Return the [X, Y] coordinate for the center point of the cell that contains the specified text.  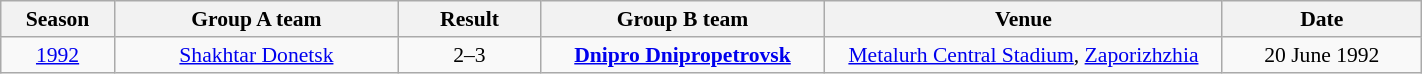
2–3 [469, 55]
Group A team [256, 19]
Dnipro Dnipropetrovsk [682, 55]
1992 [58, 55]
Metalurh Central Stadium, Zaporizhzhia [1024, 55]
Venue [1024, 19]
Date [1322, 19]
20 June 1992 [1322, 55]
Season [58, 19]
Group B team [682, 19]
Shakhtar Donetsk [256, 55]
Result [469, 19]
